Detect which cell encompasses the target text, then output its (x, y) center coordinate. 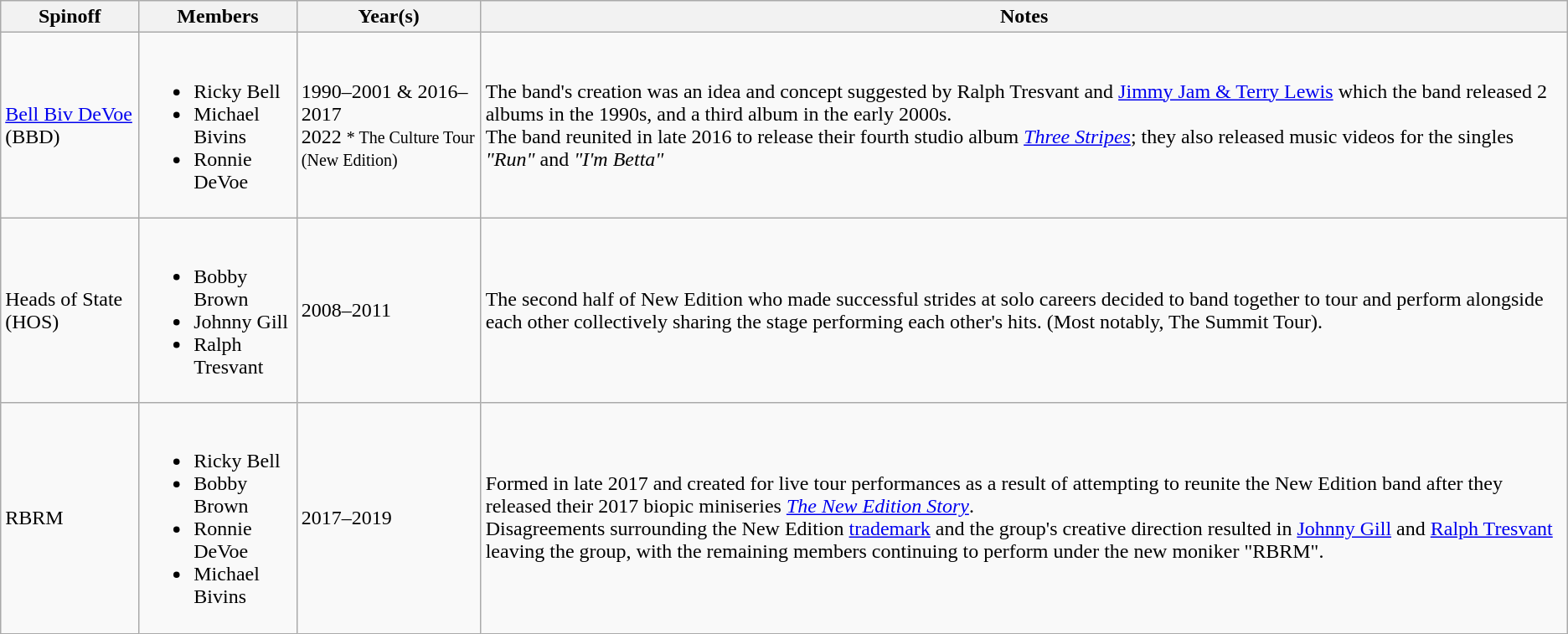
Ricky BellBobby BrownRonnie DeVoeMichael Bivins (218, 518)
Members (218, 17)
Ricky BellMichael BivinsRonnie DeVoe (218, 126)
Spinoff (70, 17)
1990–2001 & 2016–20172022 * The Culture Tour (New Edition) (389, 126)
Heads of State (HOS) (70, 310)
RBRM (70, 518)
Year(s) (389, 17)
Bobby BrownJohnny GillRalph Tresvant (218, 310)
Notes (1024, 17)
2008–2011 (389, 310)
Bell Biv DeVoe (BBD) (70, 126)
2017–2019 (389, 518)
